Find where the given text appears and provide that cell's center as [X, Y] coordinate. 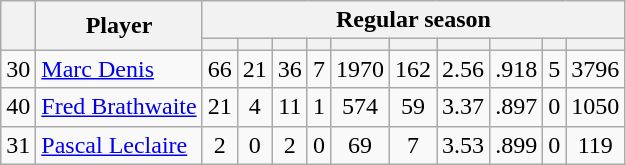
Marc Denis [119, 69]
119 [596, 145]
162 [412, 69]
69 [360, 145]
2.56 [464, 69]
4 [254, 107]
66 [220, 69]
3.37 [464, 107]
3.53 [464, 145]
Fred Brathwaite [119, 107]
59 [412, 107]
11 [290, 107]
.897 [516, 107]
Pascal Leclaire [119, 145]
Regular season [414, 20]
1 [318, 107]
3796 [596, 69]
.899 [516, 145]
40 [18, 107]
1050 [596, 107]
31 [18, 145]
574 [360, 107]
Player [119, 26]
36 [290, 69]
5 [554, 69]
1970 [360, 69]
.918 [516, 69]
30 [18, 69]
